Extract the [x, y] coordinate from the center of the cell holding the provided text.  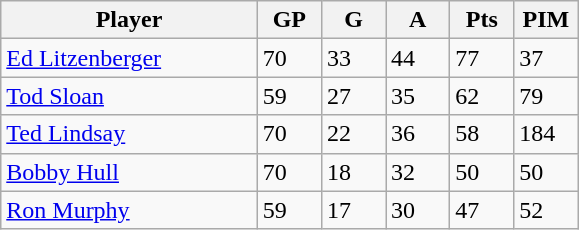
44 [418, 58]
32 [418, 172]
77 [482, 58]
79 [546, 96]
Pts [482, 20]
35 [418, 96]
184 [546, 134]
Ed Litzenberger [130, 58]
Ron Murphy [130, 210]
17 [353, 210]
58 [482, 134]
30 [418, 210]
PIM [546, 20]
36 [418, 134]
22 [353, 134]
G [353, 20]
33 [353, 58]
GP [289, 20]
27 [353, 96]
Tod Sloan [130, 96]
62 [482, 96]
18 [353, 172]
37 [546, 58]
A [418, 20]
47 [482, 210]
Ted Lindsay [130, 134]
Bobby Hull [130, 172]
Player [130, 20]
52 [546, 210]
